Return [X, Y] of the center of cell containing provided text 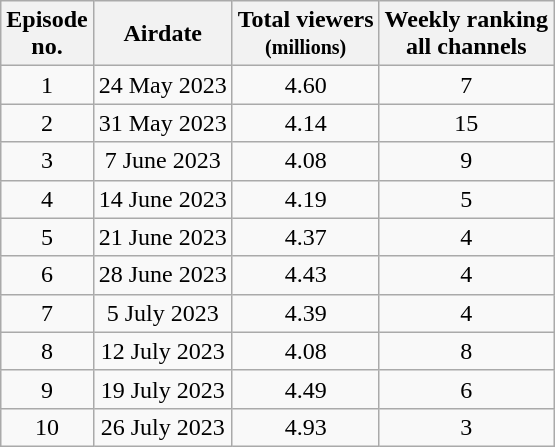
4.19 [306, 199]
5 July 2023 [162, 313]
28 June 2023 [162, 275]
4.14 [306, 123]
2 [47, 123]
19 July 2023 [162, 389]
24 May 2023 [162, 85]
4.93 [306, 427]
1 [47, 85]
7 June 2023 [162, 161]
4.43 [306, 275]
26 July 2023 [162, 427]
31 May 2023 [162, 123]
12 July 2023 [162, 351]
15 [466, 123]
Weekly rankingall channels [466, 34]
4.39 [306, 313]
10 [47, 427]
14 June 2023 [162, 199]
Airdate [162, 34]
Total viewers(millions) [306, 34]
4.60 [306, 85]
Episodeno. [47, 34]
21 June 2023 [162, 237]
4.37 [306, 237]
4.49 [306, 389]
